Extract the [X, Y] coordinate from the center of the cell holding the provided text.  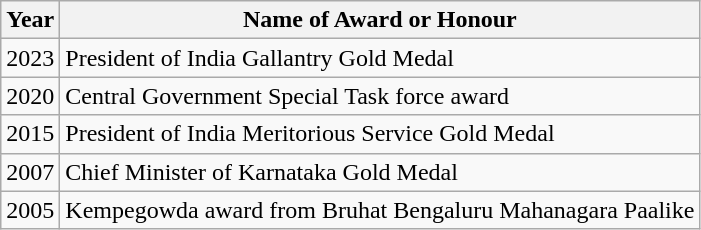
2007 [30, 172]
2020 [30, 96]
Kempegowda award from Bruhat Bengaluru Mahanagara Paalike [380, 210]
2023 [30, 58]
2015 [30, 134]
President of India Meritorious Service Gold Medal [380, 134]
Year [30, 20]
Chief Minister of Karnataka Gold Medal [380, 172]
Name of Award or Honour [380, 20]
Central Government Special Task force award [380, 96]
President of India Gallantry Gold Medal [380, 58]
2005 [30, 210]
